Provide the [x, y] coordinate of the cell's center where the given text is located.  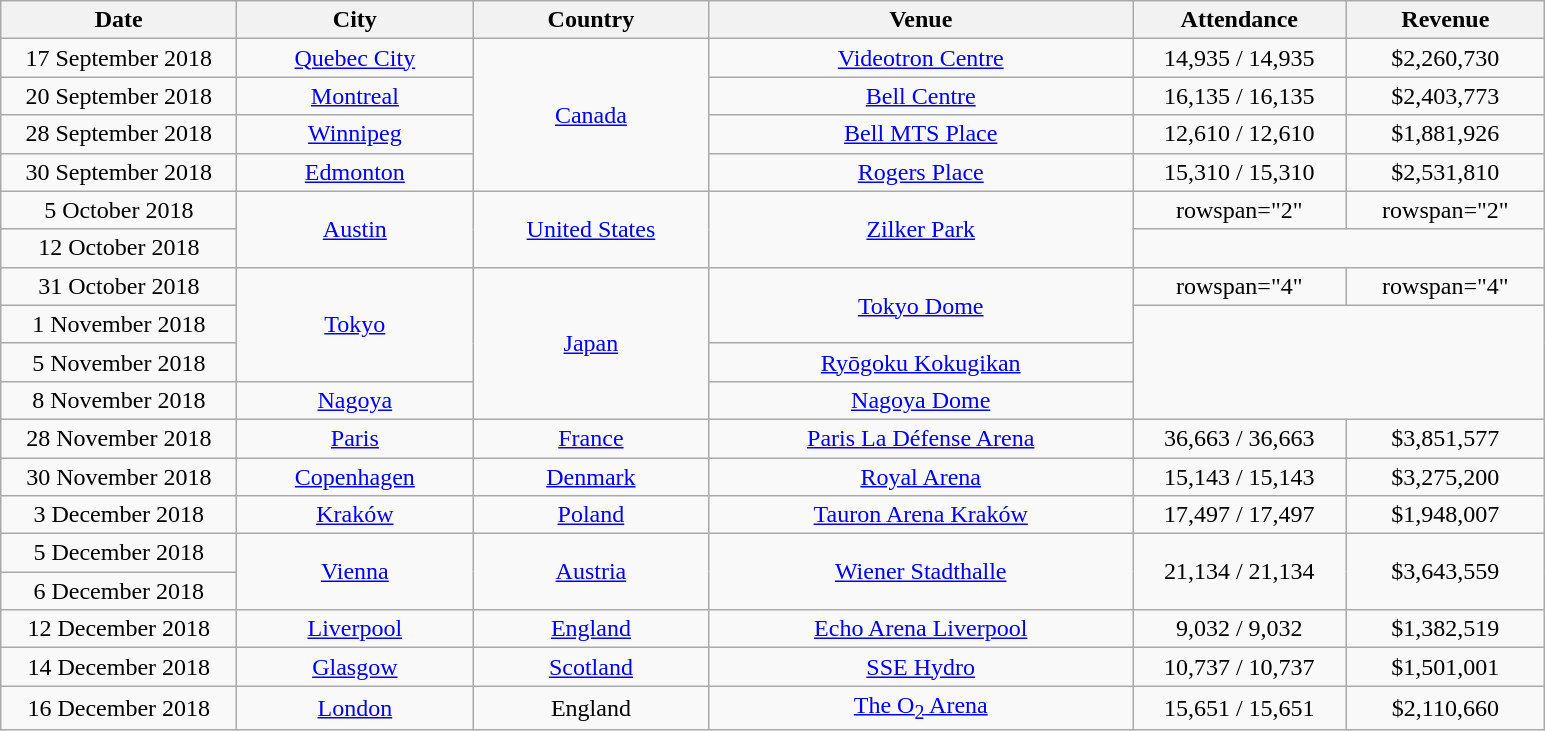
SSE Hydro [921, 667]
Royal Arena [921, 477]
Edmonton [355, 172]
5 December 2018 [119, 553]
$2,531,810 [1446, 172]
15,651 / 15,651 [1239, 708]
16 December 2018 [119, 708]
Kraków [355, 515]
$1,382,519 [1446, 629]
$3,851,577 [1446, 438]
6 December 2018 [119, 591]
31 October 2018 [119, 286]
30 November 2018 [119, 477]
The O2 Arena [921, 708]
Nagoya Dome [921, 400]
15,143 / 15,143 [1239, 477]
12,610 / 12,610 [1239, 134]
Glasgow [355, 667]
5 November 2018 [119, 362]
Attendance [1239, 20]
Echo Arena Liverpool [921, 629]
Rogers Place [921, 172]
Japan [591, 343]
5 October 2018 [119, 210]
$1,501,001 [1446, 667]
28 September 2018 [119, 134]
France [591, 438]
Nagoya [355, 400]
London [355, 708]
3 December 2018 [119, 515]
Wiener Stadthalle [921, 572]
Copenhagen [355, 477]
Revenue [1446, 20]
$1,881,926 [1446, 134]
20 September 2018 [119, 96]
Country [591, 20]
21,134 / 21,134 [1239, 572]
Paris [355, 438]
8 November 2018 [119, 400]
Date [119, 20]
Liverpool [355, 629]
$2,403,773 [1446, 96]
Winnipeg [355, 134]
Austria [591, 572]
12 October 2018 [119, 248]
Paris La Défense Arena [921, 438]
Tokyo [355, 324]
14,935 / 14,935 [1239, 58]
14 December 2018 [119, 667]
$2,110,660 [1446, 708]
28 November 2018 [119, 438]
10,737 / 10,737 [1239, 667]
$3,275,200 [1446, 477]
United States [591, 229]
30 September 2018 [119, 172]
36,663 / 36,663 [1239, 438]
Venue [921, 20]
Bell MTS Place [921, 134]
Ryōgoku Kokugikan [921, 362]
$1,948,007 [1446, 515]
Scotland [591, 667]
$2,260,730 [1446, 58]
16,135 / 16,135 [1239, 96]
Tokyo Dome [921, 305]
Austin [355, 229]
Videotron Centre [921, 58]
City [355, 20]
Denmark [591, 477]
Bell Centre [921, 96]
17 September 2018 [119, 58]
Tauron Arena Kraków [921, 515]
Poland [591, 515]
15,310 / 15,310 [1239, 172]
Montreal [355, 96]
Quebec City [355, 58]
12 December 2018 [119, 629]
$3,643,559 [1446, 572]
17,497 / 17,497 [1239, 515]
Vienna [355, 572]
Canada [591, 115]
1 November 2018 [119, 324]
Zilker Park [921, 229]
9,032 / 9,032 [1239, 629]
